Identify which cell holds the provided text, then report its [X, Y] central coordinate. 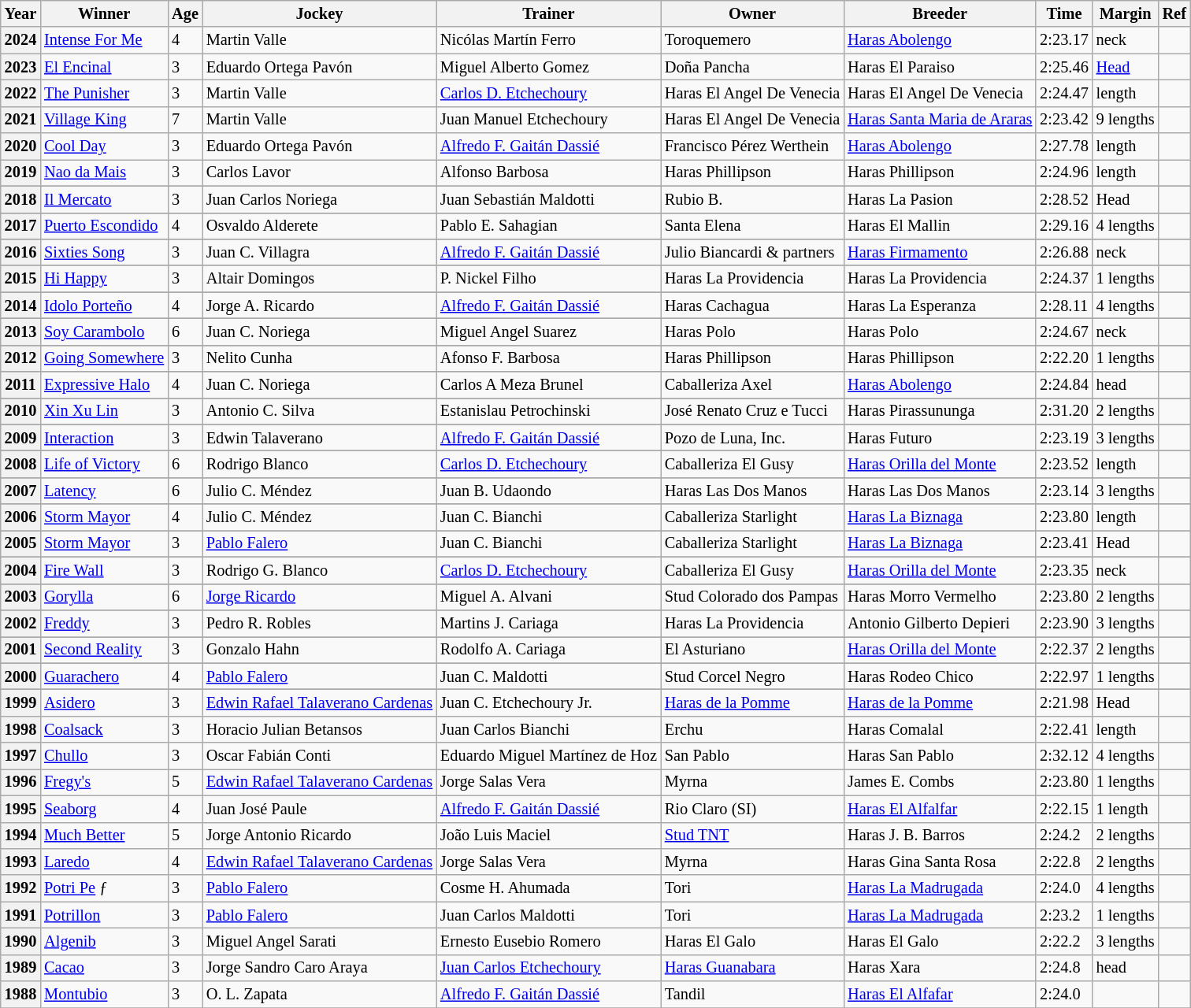
Second Reality [104, 650]
Eduardo Miguel Martínez de Hoz [548, 756]
2:26.88 [1063, 252]
2:22.37 [1063, 650]
Gonzalo Hahn [320, 650]
2:23.41 [1063, 543]
2:25.46 [1063, 67]
Antonio Gilberto Depieri [940, 623]
Miguel A. Alvani [548, 597]
2:23.14 [1063, 491]
2016 [20, 252]
2:23.35 [1063, 570]
2010 [20, 411]
2:24.2 [1063, 836]
Much Better [104, 836]
Juan Sebastián Maldotti [548, 199]
Chullo [104, 756]
Age [185, 13]
Haras Comalal [940, 729]
2003 [20, 597]
Martins J. Cariaga [548, 623]
2:31.20 [1063, 411]
9 lengths [1126, 120]
Fire Wall [104, 570]
Margin [1126, 13]
2:22.8 [1063, 862]
Haras Gina Santa Rosa [940, 862]
Time [1063, 13]
Jockey [320, 13]
1992 [20, 888]
Hi Happy [104, 279]
2019 [20, 172]
Haras La Esperanza [940, 306]
Juan Manuel Etchechoury [548, 120]
Asidero [104, 702]
Rodrigo G. Blanco [320, 570]
Jorge Antonio Ricardo [320, 836]
El Encinal [104, 67]
1991 [20, 915]
7 [185, 120]
2:28.11 [1063, 306]
1993 [20, 862]
1999 [20, 702]
Haras Cachagua [752, 306]
Juan C. Maldotti [548, 676]
1996 [20, 782]
Juan José Paule [320, 809]
2006 [20, 517]
Owner [752, 13]
O. L. Zapata [320, 995]
Haras El Paraiso [940, 67]
Haras Pirassununga [940, 411]
2018 [20, 199]
Miguel Angel Suarez [548, 332]
Jorge A. Ricardo [320, 306]
Haras Futuro [940, 438]
2012 [20, 358]
Osvaldo Alderete [320, 226]
Seaborg [104, 809]
Pablo E. Sahagian [548, 226]
2:24.47 [1063, 93]
Life of Victory [104, 464]
2:22.20 [1063, 358]
Haras El Mallin [940, 226]
The Punisher [104, 93]
2005 [20, 543]
2:21.98 [1063, 702]
Francisco Pérez Werthein [752, 146]
2017 [20, 226]
2008 [20, 464]
Haras Morro Vermelho [940, 597]
Edwin Talaverano [320, 438]
Estanislau Petrochinski [548, 411]
Stud Corcel Negro [752, 676]
2:29.16 [1063, 226]
1998 [20, 729]
Haras Xara [940, 968]
Latency [104, 491]
Toroquemero [752, 40]
Expressive Halo [104, 385]
P. Nickel Filho [548, 279]
2002 [20, 623]
2000 [20, 676]
Haras El Alfalfar [940, 809]
Puerto Escondido [104, 226]
1989 [20, 968]
2:23.42 [1063, 120]
Sixties Song [104, 252]
2:28.52 [1063, 199]
2:24.8 [1063, 968]
2:23.52 [1063, 464]
2001 [20, 650]
Going Somewhere [104, 358]
2:22.41 [1063, 729]
2020 [20, 146]
Rodrigo Blanco [320, 464]
1990 [20, 941]
Juan Carlos Etchechoury [548, 968]
1 length [1126, 809]
Antonio C. Silva [320, 411]
Cosme H. Ahumada [548, 888]
Gorylla [104, 597]
Horacio Julian Betansos [320, 729]
Intense For Me [104, 40]
Haras El Alfafar [940, 995]
2:22.2 [1063, 941]
Ernesto Eusebio Romero [548, 941]
Caballeriza Axel [752, 385]
Haras San Pablo [940, 756]
José Renato Cruz e Tucci [752, 411]
Carlos Lavor [320, 172]
Juan Carlos Bianchi [548, 729]
2015 [20, 279]
Stud Colorado dos Pampas [752, 597]
Nicólas Martín Ferro [548, 40]
2013 [20, 332]
2007 [20, 491]
Juan Carlos Noriega [320, 199]
Haras Guanabara [752, 968]
James E. Combs [940, 782]
João Luis Maciel [548, 836]
Rio Claro (SI) [752, 809]
Jorge Sandro Caro Araya [320, 968]
Julio Biancardi & partners [752, 252]
1994 [20, 836]
2:23.90 [1063, 623]
Pedro R. Robles [320, 623]
2:24.37 [1063, 279]
Cool Day [104, 146]
2:24.84 [1063, 385]
Miguel Alberto Gomez [548, 67]
2:27.78 [1063, 146]
Cacao [104, 968]
Erchu [752, 729]
Doña Pancha [752, 67]
2:23.17 [1063, 40]
Winner [104, 13]
Juan C. Etchechoury Jr. [548, 702]
Pozo de Luna, Inc. [752, 438]
Coalsack [104, 729]
San Pablo [752, 756]
Haras La Pasion [940, 199]
1997 [20, 756]
Idolo Porteño [104, 306]
Algenib [104, 941]
Il Mercato [104, 199]
Afonso F. Barbosa [548, 358]
Altair Domingos [320, 279]
Haras Firmamento [940, 252]
Carlos A Meza Brunel [548, 385]
Freddy [104, 623]
Alfonso Barbosa [548, 172]
Haras Santa Maria de Araras [940, 120]
2014 [20, 306]
2011 [20, 385]
Laredo [104, 862]
2023 [20, 67]
Oscar Fabián Conti [320, 756]
Rodolfo A. Cariaga [548, 650]
Haras Rodeo Chico [940, 676]
Interaction [104, 438]
Santa Elena [752, 226]
2:22.97 [1063, 676]
Year [20, 13]
Fregy's [104, 782]
Rubio B. [752, 199]
Soy Carambolo [104, 332]
Miguel Angel Sarati [320, 941]
Potrillon [104, 915]
Ref [1174, 13]
2:24.96 [1063, 172]
1995 [20, 809]
2009 [20, 438]
2:22.15 [1063, 809]
2021 [20, 120]
2:24.67 [1063, 332]
Tandil [752, 995]
2:32.12 [1063, 756]
Haras J. B. Barros [940, 836]
Juan C. Villagra [320, 252]
2004 [20, 570]
Nelito Cunha [320, 358]
Xin Xu Lin [104, 411]
2024 [20, 40]
1988 [20, 995]
Juan Carlos Maldotti [548, 915]
2:23.19 [1063, 438]
Breeder [940, 13]
2022 [20, 93]
Guarachero [104, 676]
Stud TNT [752, 836]
Juan B. Udaondo [548, 491]
Village King [104, 120]
El Asturiano [752, 650]
Trainer [548, 13]
Nao da Mais [104, 172]
Potri Pe ƒ [104, 888]
Montubio [104, 995]
Jorge Ricardo [320, 597]
2:23.2 [1063, 915]
